Detect which cell encompasses the target text, then output its [X, Y] center coordinate. 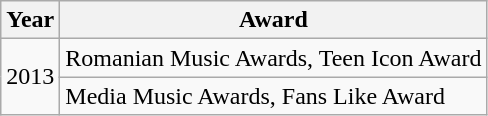
Media Music Awards, Fans Like Award [274, 96]
2013 [30, 77]
Award [274, 20]
Year [30, 20]
Romanian Music Awards, Teen Icon Award [274, 58]
